Return [X, Y] of the center of cell containing provided text 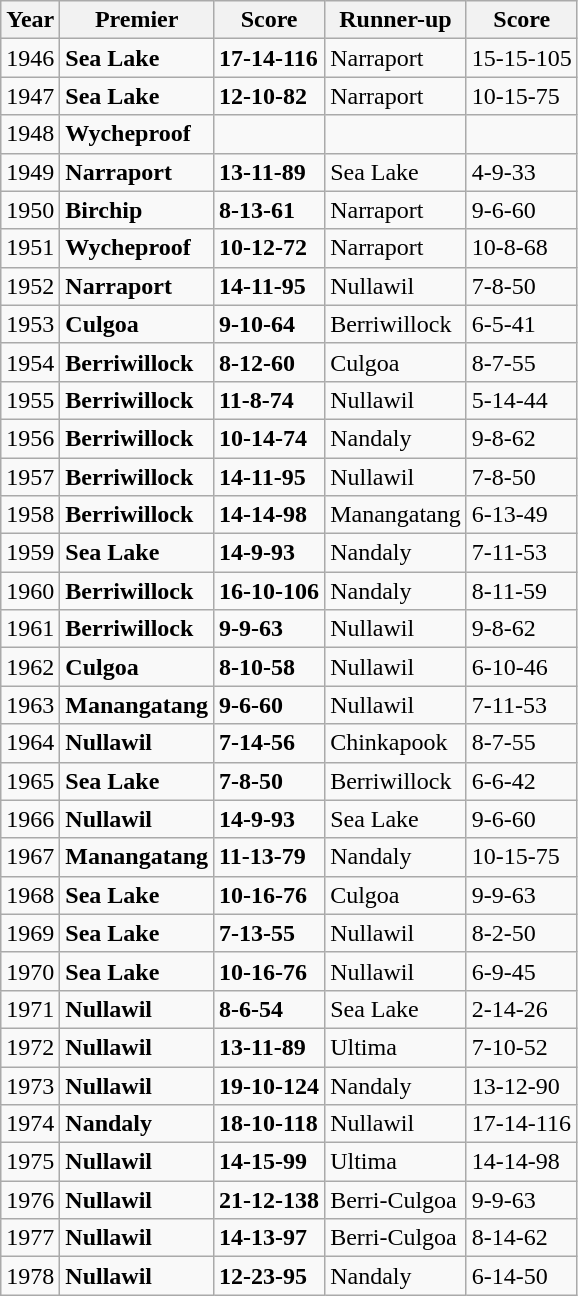
1947 [30, 96]
1961 [30, 629]
6-13-49 [522, 515]
8-14-62 [522, 1238]
1978 [30, 1276]
1966 [30, 819]
10-8-68 [522, 248]
7-13-55 [270, 933]
1976 [30, 1200]
1957 [30, 477]
1949 [30, 172]
8-2-50 [522, 933]
14-13-97 [270, 1238]
7-14-56 [270, 743]
1951 [30, 248]
1952 [30, 286]
1968 [30, 895]
1973 [30, 1085]
18-10-118 [270, 1124]
1955 [30, 400]
10-12-72 [270, 248]
1953 [30, 324]
21-12-138 [270, 1200]
8-11-59 [522, 591]
7-10-52 [522, 1047]
1974 [30, 1124]
1954 [30, 362]
Premier [137, 20]
14-15-99 [270, 1162]
10-14-74 [270, 438]
1950 [30, 210]
12-23-95 [270, 1276]
15-15-105 [522, 58]
1959 [30, 553]
1967 [30, 857]
2-14-26 [522, 1009]
1960 [30, 591]
6-9-45 [522, 971]
6-10-46 [522, 667]
11-8-74 [270, 400]
12-10-82 [270, 96]
1975 [30, 1162]
1977 [30, 1238]
8-13-61 [270, 210]
4-9-33 [522, 172]
8-12-60 [270, 362]
1972 [30, 1047]
1962 [30, 667]
8-10-58 [270, 667]
1969 [30, 933]
6-5-41 [522, 324]
13-12-90 [522, 1085]
1964 [30, 743]
1965 [30, 781]
1956 [30, 438]
11-13-79 [270, 857]
9-10-64 [270, 324]
16-10-106 [270, 591]
19-10-124 [270, 1085]
1971 [30, 1009]
8-6-54 [270, 1009]
5-14-44 [522, 400]
Year [30, 20]
1970 [30, 971]
6-14-50 [522, 1276]
1948 [30, 134]
1946 [30, 58]
1963 [30, 705]
Chinkapook [396, 743]
1958 [30, 515]
Birchip [137, 210]
6-6-42 [522, 781]
Runner-up [396, 20]
